Capture the cell that displays the provided text and extract its [X, Y] central coordinate. 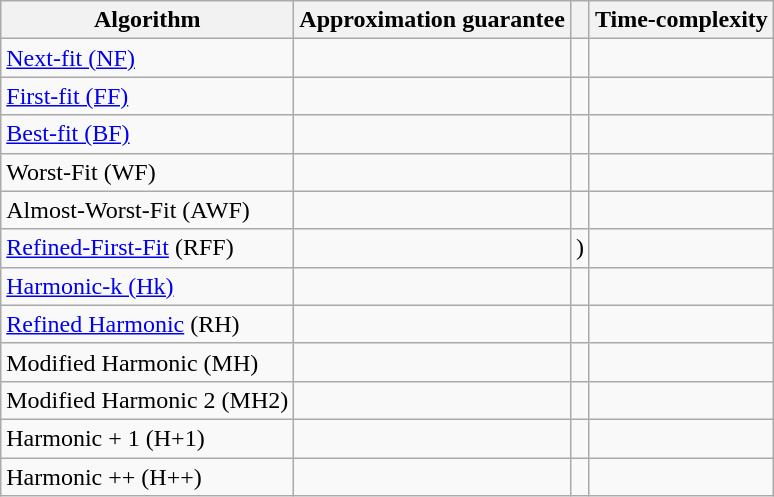
Harmonic + 1 (H+1) [148, 438]
Algorithm [148, 20]
Harmonic ++ (H++) [148, 477]
Time-complexity [681, 20]
Worst-Fit (WF) [148, 172]
Refined-First-Fit (RFF) [148, 248]
Approximation guarantee [432, 20]
Refined Harmonic (RH) [148, 324]
Next-fit (NF) [148, 58]
Best-fit (BF) [148, 134]
) [580, 248]
Almost-Worst-Fit (AWF) [148, 210]
First-fit (FF) [148, 96]
Modified Harmonic (MH) [148, 362]
Modified Harmonic 2 (MH2) [148, 400]
Harmonic-k (Hk) [148, 286]
